From the cell containing the given text, extract its center point as (x, y) coordinate. 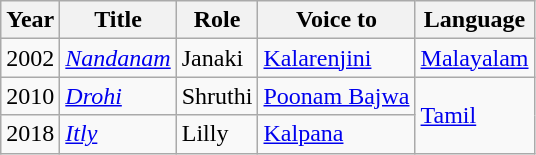
Janaki (217, 58)
Poonam Bajwa (336, 96)
Itly (118, 134)
Lilly (217, 134)
2018 (30, 134)
Kalpana (336, 134)
Kalarenjini (336, 58)
Voice to (336, 20)
Nandanam (118, 58)
Title (118, 20)
Language (474, 20)
2002 (30, 58)
Role (217, 20)
Drohi (118, 96)
Malayalam (474, 58)
Year (30, 20)
Shruthi (217, 96)
2010 (30, 96)
Tamil (474, 115)
